Determine the (x, y) coordinate at the center of the cell enclosing the given text.  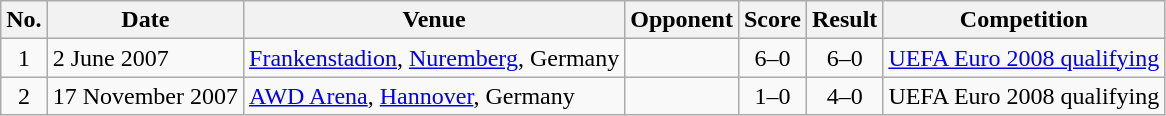
Date (145, 20)
2 (24, 96)
2 June 2007 (145, 58)
4–0 (844, 96)
AWD Arena, Hannover, Germany (434, 96)
Result (844, 20)
1 (24, 58)
No. (24, 20)
17 November 2007 (145, 96)
Score (772, 20)
Frankenstadion, Nuremberg, Germany (434, 58)
1–0 (772, 96)
Competition (1024, 20)
Opponent (682, 20)
Venue (434, 20)
